Capture the cell that displays the provided text and extract its (X, Y) central coordinate. 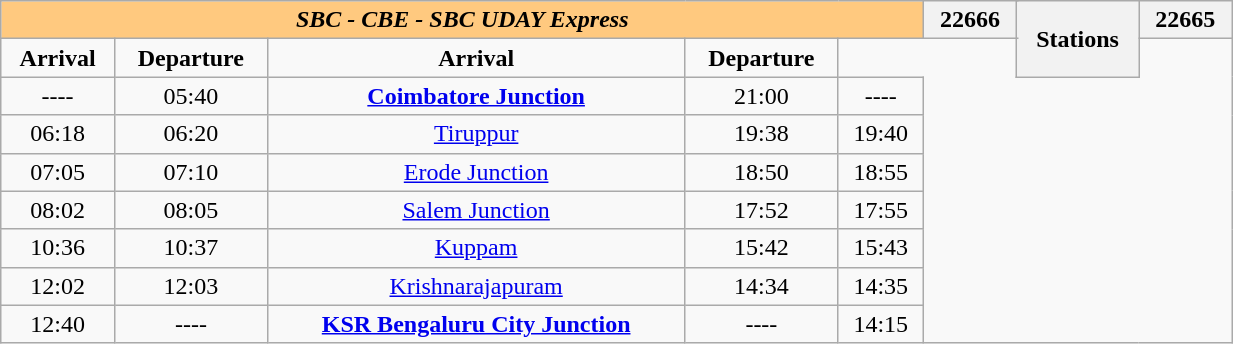
Erode Junction (476, 172)
12:02 (58, 286)
Coimbatore Junction (476, 96)
19:40 (881, 134)
Krishnarajapuram (476, 286)
06:18 (58, 134)
14:34 (762, 286)
08:05 (190, 210)
Salem Junction (476, 210)
14:15 (881, 324)
17:52 (762, 210)
07:10 (190, 172)
22666 (970, 20)
18:55 (881, 172)
06:20 (190, 134)
08:02 (58, 210)
05:40 (190, 96)
18:50 (762, 172)
SBC - CBE - SBC UDAY Express (462, 20)
12:03 (190, 286)
10:37 (190, 248)
10:36 (58, 248)
Tiruppur (476, 134)
Kuppam (476, 248)
07:05 (58, 172)
Stations (1077, 39)
17:55 (881, 210)
KSR Bengaluru City Junction (476, 324)
14:35 (881, 286)
19:38 (762, 134)
22665 (1186, 20)
21:00 (762, 96)
15:43 (881, 248)
12:40 (58, 324)
15:42 (762, 248)
